Scan for the cell matching the given text and deliver its [X, Y] coordinate at center. 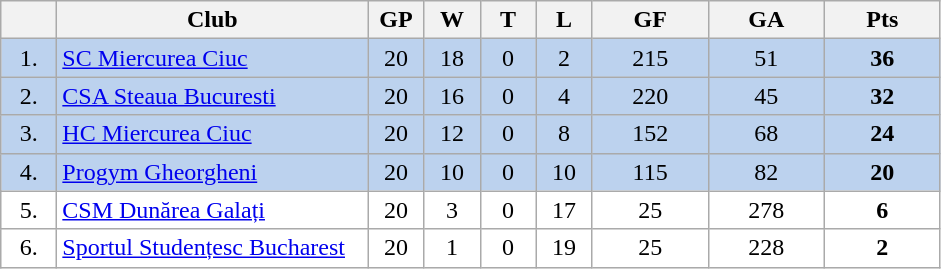
8 [564, 134]
220 [650, 96]
4 [564, 96]
SC Miercurea Ciuc [212, 58]
Pts [882, 20]
19 [564, 248]
HC Miercurea Ciuc [212, 134]
32 [882, 96]
GP [396, 20]
18 [452, 58]
4. [29, 172]
228 [766, 248]
5. [29, 210]
T [508, 20]
36 [882, 58]
6. [29, 248]
GA [766, 20]
3 [452, 210]
Sportul Studențesc Bucharest [212, 248]
45 [766, 96]
12 [452, 134]
6 [882, 210]
17 [564, 210]
1. [29, 58]
278 [766, 210]
CSA Steaua Bucuresti [212, 96]
GF [650, 20]
152 [650, 134]
51 [766, 58]
24 [882, 134]
82 [766, 172]
CSM Dunărea Galați [212, 210]
68 [766, 134]
3. [29, 134]
1 [452, 248]
2. [29, 96]
W [452, 20]
Club [212, 20]
115 [650, 172]
Progym Gheorgheni [212, 172]
16 [452, 96]
L [564, 20]
215 [650, 58]
